Locate the cell with the specified text and output its (x, y) center coordinate. 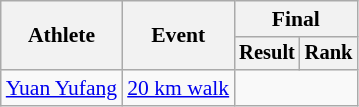
Rank (329, 54)
Athlete (62, 36)
Yuan Yufang (62, 88)
20 km walk (178, 88)
Final (296, 19)
Result (267, 54)
Event (178, 36)
